Output the (x, y) coordinate of the center of the cell containing the given text.  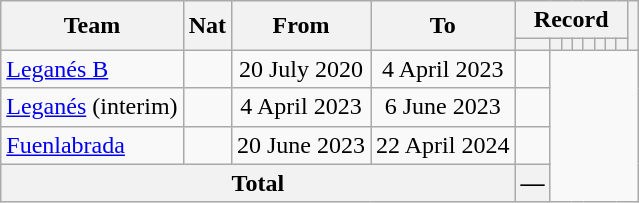
To (443, 26)
22 April 2024 (443, 145)
6 June 2023 (443, 107)
Fuenlabrada (92, 145)
20 July 2020 (300, 69)
Record (571, 20)
— (532, 183)
20 June 2023 (300, 145)
Nat (207, 26)
From (300, 26)
Total (258, 183)
Leganés B (92, 69)
Leganés (interim) (92, 107)
Team (92, 26)
